Return the [X, Y] coordinate for the center point of the cell that contains the specified text.  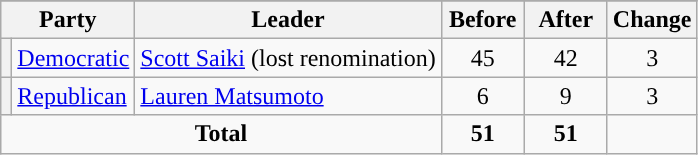
45 [482, 58]
After [566, 20]
Change [652, 20]
Leader [288, 20]
Lauren Matsumoto [288, 96]
9 [566, 96]
6 [482, 96]
Democratic [74, 58]
42 [566, 58]
Republican [74, 96]
Scott Saiki (lost renomination) [288, 58]
Before [482, 20]
Party [68, 20]
Total [221, 134]
